Scan for the cell matching the given text and deliver its (x, y) coordinate at center. 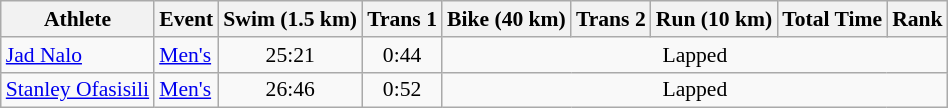
Total Time (832, 19)
26:46 (290, 90)
0:52 (402, 90)
Trans 1 (402, 19)
Athlete (78, 19)
Bike (40 km) (506, 19)
Run (10 km) (714, 19)
25:21 (290, 55)
Stanley Ofasisili (78, 90)
Jad Nalo (78, 55)
Rank (918, 19)
Trans 2 (611, 19)
0:44 (402, 55)
Event (186, 19)
Swim (1.5 km) (290, 19)
